Extract the (X, Y) coordinate from the center of the cell holding the provided text.  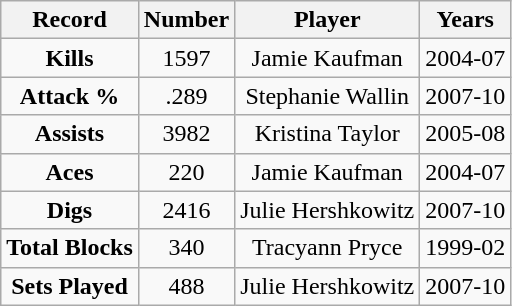
Years (466, 20)
Sets Played (70, 286)
1597 (186, 58)
.289 (186, 96)
Aces (70, 172)
220 (186, 172)
Attack % (70, 96)
3982 (186, 134)
Stephanie Wallin (328, 96)
340 (186, 248)
Record (70, 20)
Player (328, 20)
Tracyann Pryce (328, 248)
Total Blocks (70, 248)
Kristina Taylor (328, 134)
Number (186, 20)
488 (186, 286)
Kills (70, 58)
2005-08 (466, 134)
1999-02 (466, 248)
Assists (70, 134)
Digs (70, 210)
2416 (186, 210)
